Locate the cell with the specified text and output its (X, Y) center coordinate. 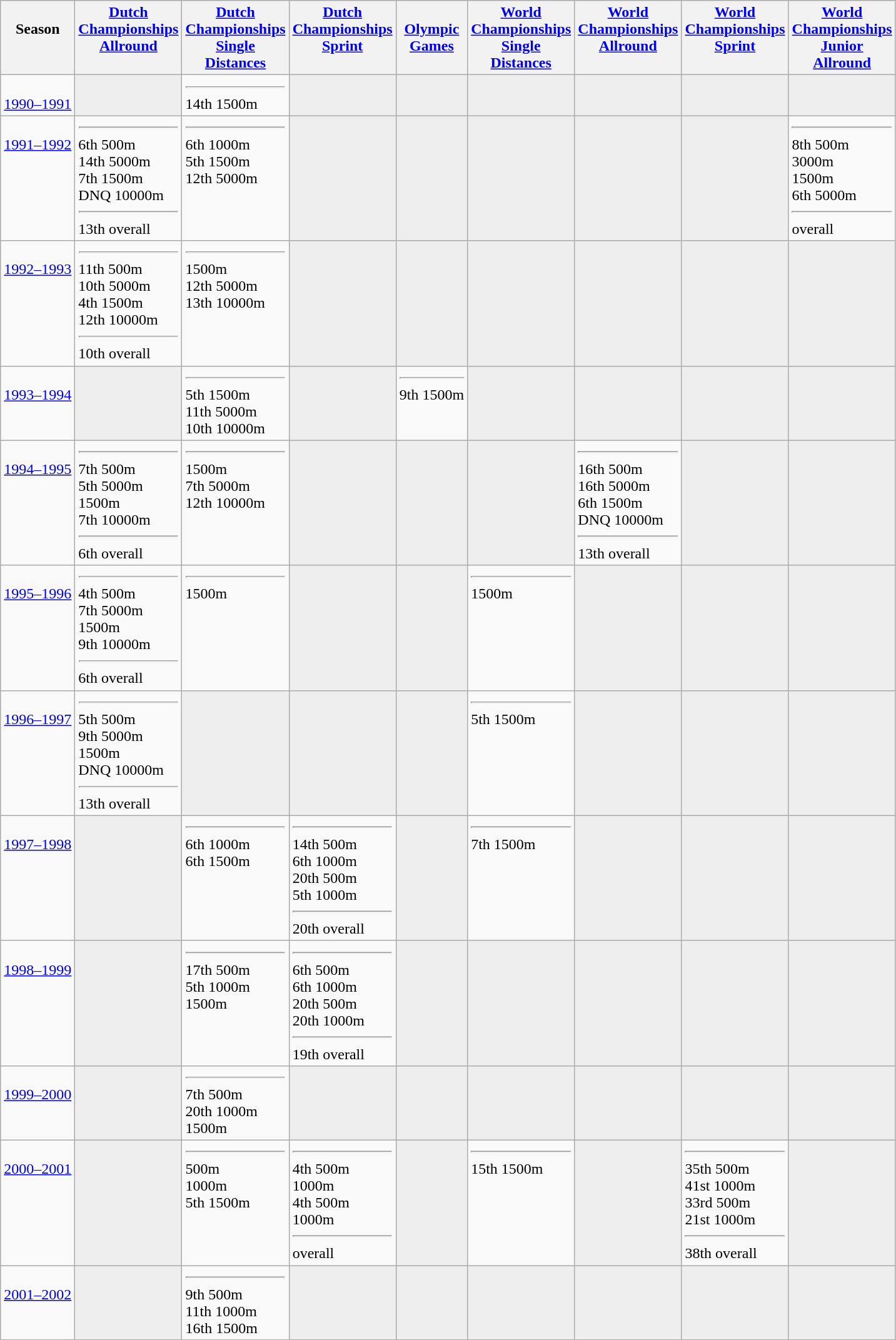
17th 500m 5th 1000m 1500m (235, 1003)
7th 500m 20th 1000m 1500m (235, 1103)
1991–1992 (38, 178)
6th 500m 14th 5000m 7th 1500m DNQ 10000m 13th overall (129, 178)
World Championships Allround (628, 38)
7th 500m 5th 5000m 1500m 7th 10000m 6th overall (129, 503)
15th 1500m (521, 1202)
9th 1500m (431, 403)
5th 500m 9th 5000m 1500m DNQ 10000m 13th overall (129, 753)
1993–1994 (38, 403)
Dutch Championships Allround (129, 38)
Season (38, 38)
500m 1000m 5th 1500m (235, 1202)
World Championships Single Distances (521, 38)
Dutch Championships Sprint (343, 38)
1500m 12th 5000m 13th 10000m (235, 303)
6th 1000m 6th 1500m (235, 878)
6th 500m 6th 1000m 20th 500m 20th 1000m 19th overall (343, 1003)
4th 500m 1000m 4th 500m 1000m overall (343, 1202)
14th 1500m (235, 95)
2001–2002 (38, 1303)
1994–1995 (38, 503)
14th 500m 6th 1000m 20th 500m 5th 1000m 20th overall (343, 878)
1996–1997 (38, 753)
7th 1500m (521, 878)
1995–1996 (38, 628)
4th 500m 7th 5000m 1500m 9th 10000m 6th overall (129, 628)
1997–1998 (38, 878)
8th 500m 3000m 1500m 6th 5000m overall (842, 178)
16th 500m 16th 5000m 6th 1500m DNQ 10000m 13th overall (628, 503)
9th 500m 11th 1000m 16th 1500m (235, 1303)
6th 1000m 5th 1500m 12th 5000m (235, 178)
1500m 7th 5000m 12th 10000m (235, 503)
5th 1500m 11th 5000m 10th 10000m (235, 403)
5th 1500m (521, 753)
World Championships Junior Allround (842, 38)
1992–1993 (38, 303)
1999–2000 (38, 1103)
2000–2001 (38, 1202)
Dutch Championships Single Distances (235, 38)
35th 500m 41st 1000m 33rd 500m 21st 1000m 38th overall (735, 1202)
1998–1999 (38, 1003)
1990–1991 (38, 95)
Olympic Games (431, 38)
11th 500m 10th 5000m 4th 1500m 12th 10000m 10th overall (129, 303)
World Championships Sprint (735, 38)
